Return [X, Y] of the center of cell containing provided text 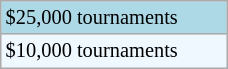
$25,000 tournaments [114, 17]
$10,000 tournaments [114, 51]
